Locate the cell with the specified text and output its [x, y] center coordinate. 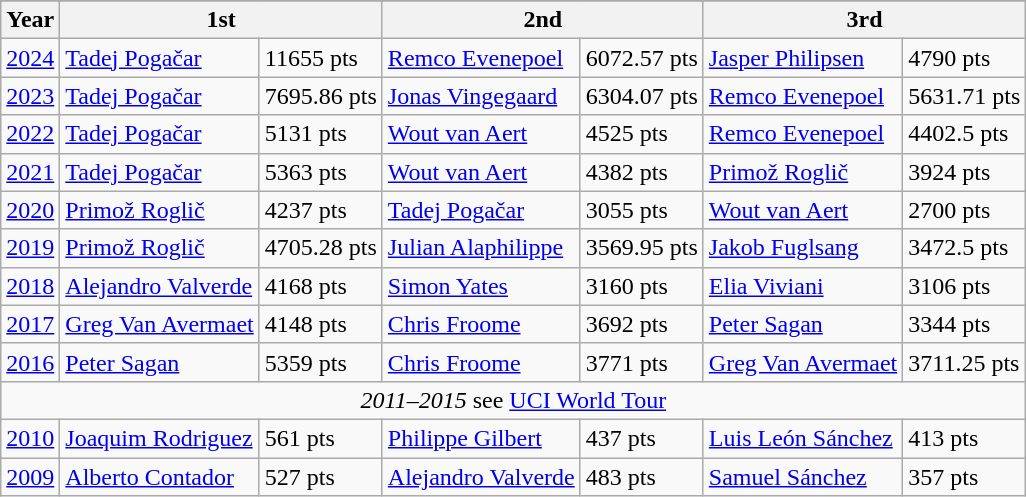
2700 pts [964, 210]
3692 pts [642, 324]
413 pts [964, 438]
7695.86 pts [320, 96]
Samuel Sánchez [802, 477]
2024 [30, 58]
4382 pts [642, 172]
2021 [30, 172]
561 pts [320, 438]
2011–2015 see UCI World Tour [514, 400]
2017 [30, 324]
2010 [30, 438]
Elia Viviani [802, 286]
4168 pts [320, 286]
3344 pts [964, 324]
Joaquim Rodriguez [160, 438]
Julian Alaphilippe [481, 248]
3472.5 pts [964, 248]
4790 pts [964, 58]
357 pts [964, 477]
Simon Yates [481, 286]
3106 pts [964, 286]
Luis León Sánchez [802, 438]
6072.57 pts [642, 58]
Philippe Gilbert [481, 438]
5363 pts [320, 172]
2020 [30, 210]
5359 pts [320, 362]
4237 pts [320, 210]
5131 pts [320, 134]
Alberto Contador [160, 477]
483 pts [642, 477]
1st [222, 20]
3055 pts [642, 210]
4148 pts [320, 324]
527 pts [320, 477]
2019 [30, 248]
4402.5 pts [964, 134]
2022 [30, 134]
Jasper Philipsen [802, 58]
3924 pts [964, 172]
4525 pts [642, 134]
4705.28 pts [320, 248]
Jakob Fuglsang [802, 248]
2009 [30, 477]
5631.71 pts [964, 96]
2023 [30, 96]
2nd [542, 20]
3rd [864, 20]
2018 [30, 286]
3771 pts [642, 362]
3711.25 pts [964, 362]
6304.07 pts [642, 96]
11655 pts [320, 58]
3160 pts [642, 286]
Jonas Vingegaard [481, 96]
3569.95 pts [642, 248]
2016 [30, 362]
437 pts [642, 438]
Year [30, 20]
